Determine the (X, Y) coordinate at the center of the cell enclosing the given text.  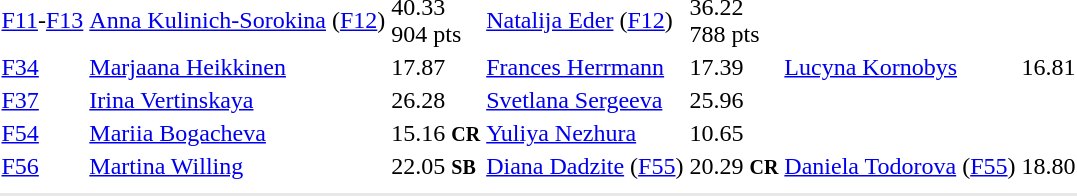
Frances Herrmann (585, 67)
10.65 (734, 133)
Daniela Todorova (F55) (900, 166)
16.81 (1048, 67)
F54 (42, 133)
Yuliya Nezhura (585, 133)
22.05 SB (436, 166)
Lucyna Kornobys (900, 67)
Svetlana Sergeeva (585, 100)
Mariia Bogacheva (238, 133)
17.87 (436, 67)
26.28 (436, 100)
F56 (42, 166)
17.39 (734, 67)
Irina Vertinskaya (238, 100)
20.29 CR (734, 166)
F34 (42, 67)
F37 (42, 100)
15.16 CR (436, 133)
18.80 (1048, 166)
Marjaana Heikkinen (238, 67)
Martina Willing (238, 166)
25.96 (734, 100)
Diana Dadzite (F55) (585, 166)
